Scan for the cell matching the given text and deliver its [X, Y] coordinate at center. 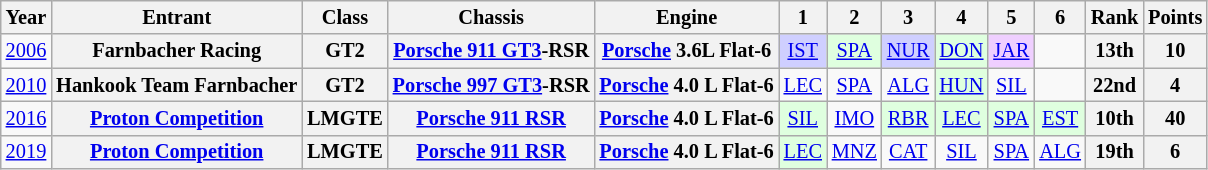
DON [962, 51]
HUN [962, 85]
5 [1011, 17]
10 [1175, 51]
2006 [26, 51]
Engine [687, 17]
Year [26, 17]
Porsche 997 GT3-RSR [492, 85]
CAT [908, 152]
3 [908, 17]
2016 [26, 118]
JAR [1011, 51]
Farnbacher Racing [176, 51]
Entrant [176, 17]
10th [1114, 118]
2 [854, 17]
NUR [908, 51]
19th [1114, 152]
13th [1114, 51]
1 [803, 17]
RBR [908, 118]
Class [345, 17]
2010 [26, 85]
Hankook Team Farnbacher [176, 85]
Points [1175, 17]
40 [1175, 118]
22nd [1114, 85]
Rank [1114, 17]
EST [1060, 118]
2019 [26, 152]
Porsche 911 GT3-RSR [492, 51]
IMO [854, 118]
IST [803, 51]
Chassis [492, 17]
Porsche 3.6L Flat-6 [687, 51]
MNZ [854, 152]
